Extract the [x, y] coordinate from the center of the cell holding the provided text.  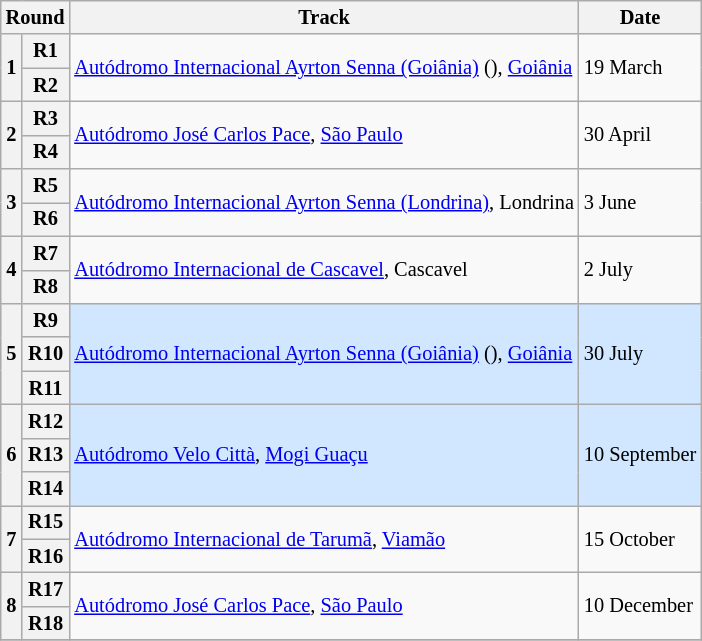
R16 [46, 556]
30 July [640, 354]
R13 [46, 455]
10 September [640, 454]
R17 [46, 589]
R6 [46, 219]
4 [12, 270]
R7 [46, 253]
R9 [46, 320]
R12 [46, 421]
Autódromo Internacional de Tarumã, Viamão [324, 538]
30 April [640, 134]
R3 [46, 118]
1 [12, 68]
R15 [46, 522]
Autódromo Internacional Ayrton Senna (Londrina), Londrina [324, 202]
Date [640, 17]
Autódromo Internacional de Cascavel, Cascavel [324, 270]
10 December [640, 606]
Track [324, 17]
15 October [640, 538]
2 [12, 134]
R14 [46, 489]
R10 [46, 354]
Autódromo Velo Città, Mogi Guaçu [324, 454]
R8 [46, 287]
3 [12, 202]
8 [12, 606]
19 March [640, 68]
R11 [46, 388]
6 [12, 454]
Round [36, 17]
5 [12, 354]
R18 [46, 623]
3 June [640, 202]
R2 [46, 85]
7 [12, 538]
R1 [46, 51]
2 July [640, 270]
R5 [46, 186]
R4 [46, 152]
